Determine the (X, Y) coordinate at the center of the cell enclosing the given text.  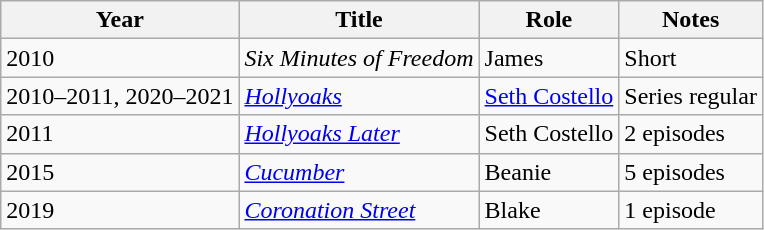
Year (120, 20)
2010 (120, 58)
Coronation Street (359, 210)
Beanie (549, 172)
2015 (120, 172)
2 episodes (691, 134)
Series regular (691, 96)
Short (691, 58)
Blake (549, 210)
Notes (691, 20)
Hollyoaks (359, 96)
James (549, 58)
5 episodes (691, 172)
Role (549, 20)
Cucumber (359, 172)
2019 (120, 210)
2011 (120, 134)
2010–2011, 2020–2021 (120, 96)
Hollyoaks Later (359, 134)
Title (359, 20)
1 episode (691, 210)
Six Minutes of Freedom (359, 58)
